Capture the cell that displays the provided text and extract its (X, Y) central coordinate. 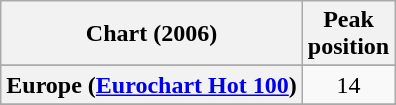
14 (348, 85)
Peakposition (348, 34)
Europe (Eurochart Hot 100) (152, 85)
Chart (2006) (152, 34)
